Provide the [x, y] coordinate of the cell's center where the given text is located.  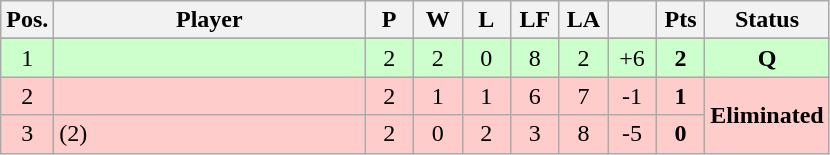
Player [210, 20]
Q [767, 58]
7 [584, 96]
Pts [680, 20]
L [486, 20]
Eliminated [767, 115]
-5 [632, 134]
(2) [210, 134]
Status [767, 20]
6 [536, 96]
LF [536, 20]
-1 [632, 96]
W [438, 20]
LA [584, 20]
+6 [632, 58]
P [390, 20]
Pos. [28, 20]
